Provide the [X, Y] coordinate of the cell's center where the given text is located.  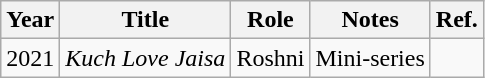
2021 [30, 58]
Kuch Love Jaisa [146, 58]
Year [30, 20]
Title [146, 20]
Ref. [456, 20]
Notes [370, 20]
Role [270, 20]
Roshni [270, 58]
Mini-series [370, 58]
